Capture the cell that displays the provided text and extract its [X, Y] central coordinate. 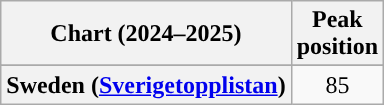
Chart (2024–2025) [146, 34]
Peakposition [337, 34]
Sweden (Sverigetopplistan) [146, 85]
85 [337, 85]
